Capture the cell that displays the provided text and extract its (X, Y) central coordinate. 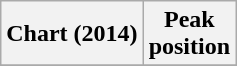
Peakposition (189, 34)
Chart (2014) (72, 34)
